Return (x, y) of the center of cell containing provided text 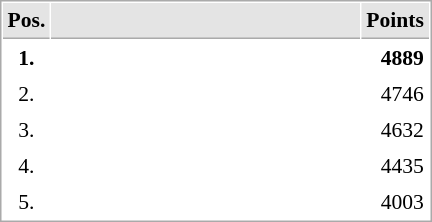
4746 (396, 93)
5. (26, 201)
4003 (396, 201)
Pos. (26, 21)
2. (26, 93)
3. (26, 129)
4. (26, 165)
1. (26, 57)
4889 (396, 57)
4632 (396, 129)
4435 (396, 165)
Points (396, 21)
